Find where the given text appears and provide that cell's center as (X, Y) coordinate. 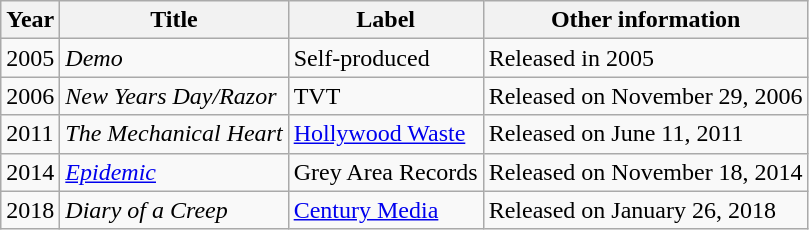
2011 (30, 134)
Grey Area Records (386, 172)
Demo (174, 58)
Released on November 29, 2006 (646, 96)
2018 (30, 210)
New Years Day/Razor (174, 96)
Released on January 26, 2018 (646, 210)
Hollywood Waste (386, 134)
TVT (386, 96)
Released in 2005 (646, 58)
2006 (30, 96)
Epidemic (174, 172)
The Mechanical Heart (174, 134)
Released on June 11, 2011 (646, 134)
Released on November 18, 2014 (646, 172)
Diary of a Creep (174, 210)
Self-produced (386, 58)
Other information (646, 20)
2014 (30, 172)
Title (174, 20)
Century Media (386, 210)
2005 (30, 58)
Label (386, 20)
Year (30, 20)
